Pinpoint the cell where the given text exists, returning its [x, y] midpoint coordinate. 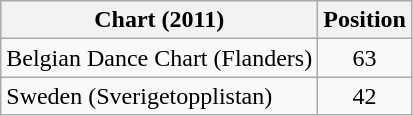
Belgian Dance Chart (Flanders) [160, 58]
63 [365, 58]
Position [365, 20]
Sweden (Sverigetopplistan) [160, 96]
Chart (2011) [160, 20]
42 [365, 96]
